Capture the cell that displays the provided text and extract its (x, y) central coordinate. 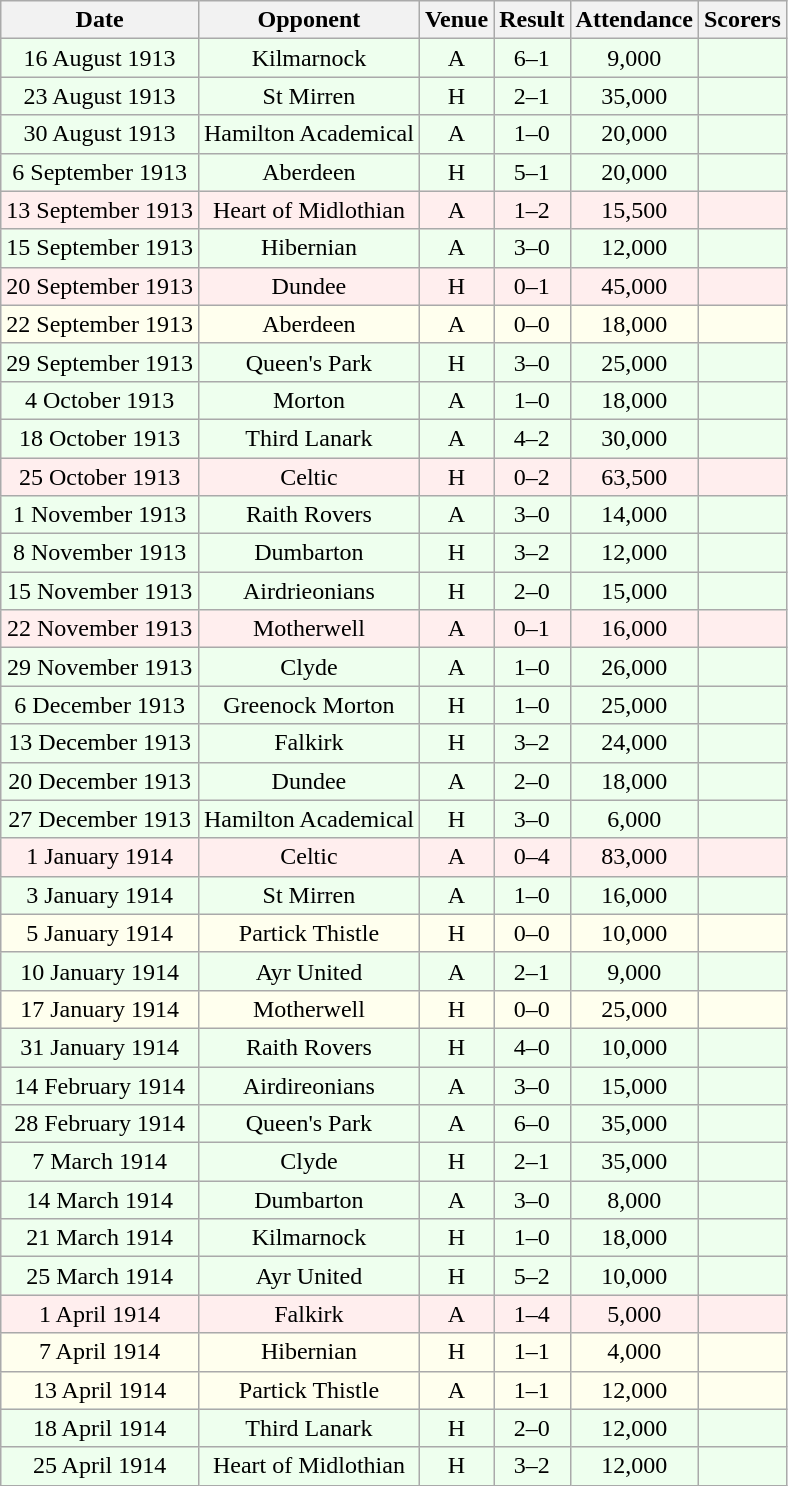
6 September 1913 (100, 172)
6–1 (532, 58)
16 August 1913 (100, 58)
83,000 (634, 857)
20 December 1913 (100, 781)
1 January 1914 (100, 857)
15 November 1913 (100, 591)
5 January 1914 (100, 933)
23 August 1913 (100, 96)
Result (532, 20)
28 February 1914 (100, 1124)
15 September 1913 (100, 248)
26,000 (634, 667)
17 January 1914 (100, 1009)
Opponent (308, 20)
7 April 1914 (100, 1352)
25 April 1914 (100, 1466)
Date (100, 20)
Airdireonians (308, 1085)
Venue (456, 20)
30,000 (634, 438)
7 March 1914 (100, 1162)
29 September 1913 (100, 362)
8,000 (634, 1200)
Airdrieonians (308, 591)
8 November 1913 (100, 553)
0–2 (532, 477)
5–1 (532, 172)
3 January 1914 (100, 895)
5–2 (532, 1276)
Morton (308, 400)
1 April 1914 (100, 1314)
4 October 1913 (100, 400)
24,000 (634, 743)
22 November 1913 (100, 629)
5,000 (634, 1314)
Attendance (634, 20)
18 October 1913 (100, 438)
13 December 1913 (100, 743)
30 August 1913 (100, 134)
63,500 (634, 477)
14 February 1914 (100, 1085)
22 September 1913 (100, 324)
Scorers (742, 20)
4–2 (532, 438)
25 March 1914 (100, 1276)
1 November 1913 (100, 515)
1–2 (532, 210)
31 January 1914 (100, 1047)
29 November 1913 (100, 667)
21 March 1914 (100, 1238)
27 December 1913 (100, 819)
6,000 (634, 819)
6 December 1913 (100, 705)
4,000 (634, 1352)
45,000 (634, 286)
13 September 1913 (100, 210)
15,500 (634, 210)
13 April 1914 (100, 1390)
25 October 1913 (100, 477)
18 April 1914 (100, 1428)
14 March 1914 (100, 1200)
Greenock Morton (308, 705)
0–4 (532, 857)
4–0 (532, 1047)
10 January 1914 (100, 971)
20 September 1913 (100, 286)
6–0 (532, 1124)
14,000 (634, 515)
1–4 (532, 1314)
